Search for the cell housing the specified text and yield its (X, Y) center coordinate. 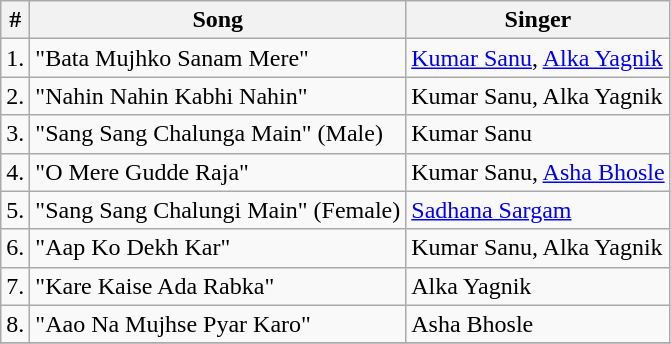
Kumar Sanu, Asha Bhosle (538, 172)
Singer (538, 20)
5. (16, 210)
1. (16, 58)
Song (218, 20)
Asha Bhosle (538, 324)
Kumar Sanu (538, 134)
6. (16, 248)
Sadhana Sargam (538, 210)
Alka Yagnik (538, 286)
"Sang Sang Chalungi Main" (Female) (218, 210)
"Kare Kaise Ada Rabka" (218, 286)
"Bata Mujhko Sanam Mere" (218, 58)
# (16, 20)
3. (16, 134)
"Nahin Nahin Kabhi Nahin" (218, 96)
"Aao Na Mujhse Pyar Karo" (218, 324)
8. (16, 324)
4. (16, 172)
7. (16, 286)
"Aap Ko Dekh Kar" (218, 248)
2. (16, 96)
"Sang Sang Chalunga Main" (Male) (218, 134)
"O Mere Gudde Raja" (218, 172)
